Identify which cell holds the provided text, then report its [X, Y] central coordinate. 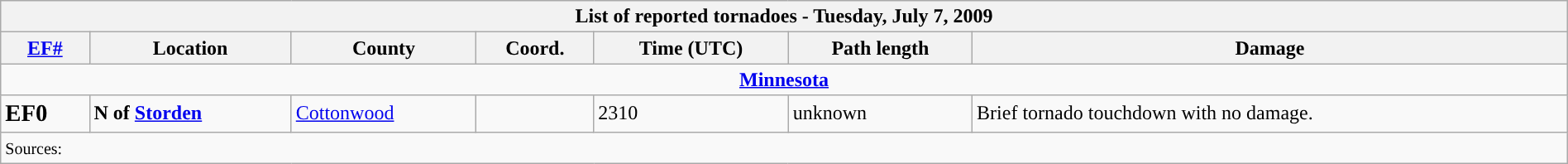
Sources: [784, 147]
County [384, 48]
Minnesota [784, 80]
2310 [691, 113]
N of Storden [190, 113]
unknown [880, 113]
Path length [880, 48]
EF# [45, 48]
Brief tornado touchdown with no damage. [1270, 113]
List of reported tornadoes - Tuesday, July 7, 2009 [784, 17]
Time (UTC) [691, 48]
Location [190, 48]
EF0 [45, 113]
Damage [1270, 48]
Cottonwood [384, 113]
Coord. [535, 48]
